Detect which cell encompasses the target text, then output its (x, y) center coordinate. 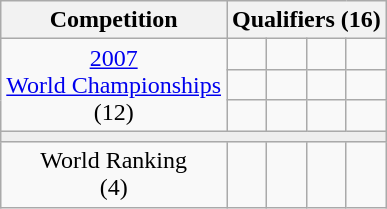
2007 World Championships (12) (114, 85)
Competition (114, 20)
Qualifiers (16) (307, 20)
World Ranking (4) (114, 174)
